Find where the given text appears and provide that cell's center as [X, Y] coordinate. 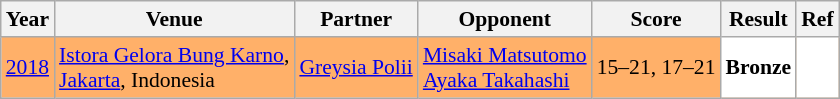
Venue [174, 19]
Year [28, 19]
Partner [356, 19]
Istora Gelora Bung Karno,Jakarta, Indonesia [174, 68]
Score [656, 19]
Misaki Matsutomo Ayaka Takahashi [505, 68]
Result [759, 19]
Bronze [759, 68]
15–21, 17–21 [656, 68]
Opponent [505, 19]
Ref [817, 19]
Greysia Polii [356, 68]
2018 [28, 68]
